From the cell containing the given text, extract its center point as (X, Y) coordinate. 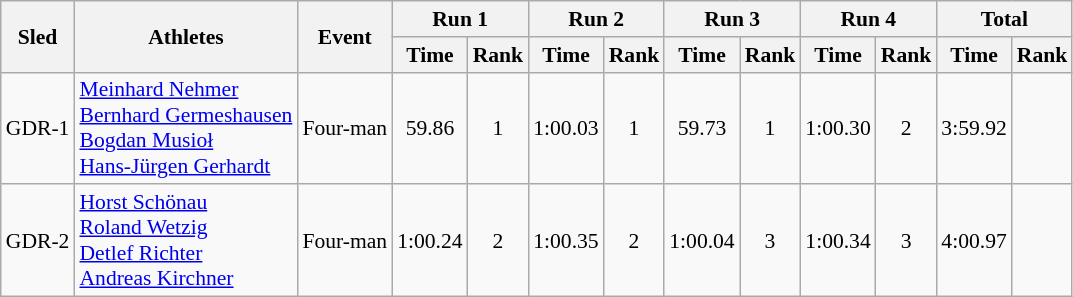
3:59.92 (974, 128)
1:00.04 (702, 241)
1:00.24 (430, 241)
Event (344, 36)
Meinhard NehmerBernhard GermeshausenBogdan MusiołHans-Jürgen Gerhardt (186, 128)
Total (1004, 19)
GDR-2 (38, 241)
1:00.35 (566, 241)
Run 1 (460, 19)
Run 2 (596, 19)
4:00.97 (974, 241)
Horst SchönauRoland WetzigDetlef RichterAndreas Kirchner (186, 241)
Run 4 (868, 19)
Athletes (186, 36)
59.86 (430, 128)
1:00.30 (838, 128)
59.73 (702, 128)
Run 3 (732, 19)
1:00.03 (566, 128)
GDR-1 (38, 128)
1:00.34 (838, 241)
Sled (38, 36)
